Provide the (x, y) coordinate of the cell's center where the given text is located.  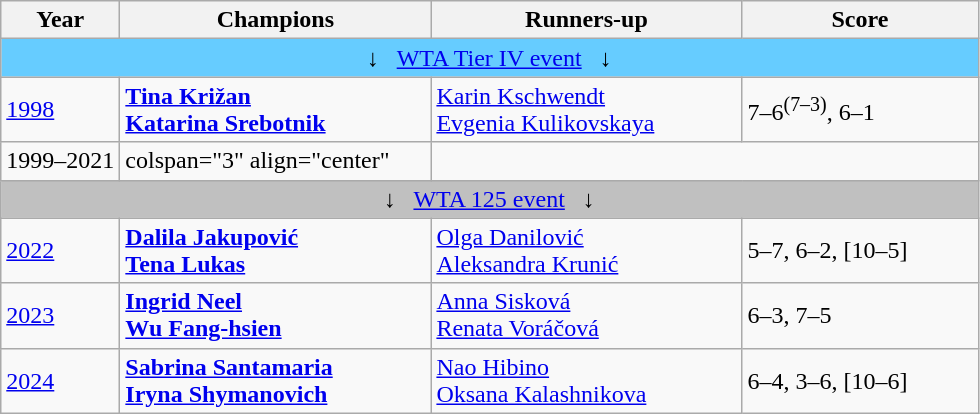
↓ WTA 125 event ↓ (490, 199)
2022 (60, 250)
2023 (60, 316)
Dalila Jakupović Tena Lukas (276, 250)
1998 (60, 110)
Anna Sisková Renata Voráčová (586, 316)
Olga Danilović Aleksandra Krunić (586, 250)
Karin Kschwendt Evgenia Kulikovskaya (586, 110)
6–3, 7–5 (860, 316)
Champions (276, 20)
5–7, 6–2, [10–5] (860, 250)
colspan="3" align="center" (276, 161)
Year (60, 20)
6–4, 3–6, [10–6] (860, 380)
7–6(7–3), 6–1 (860, 110)
Sabrina Santamaria Iryna Shymanovich (276, 380)
2024 (60, 380)
Runners-up (586, 20)
Score (860, 20)
↓ WTA Tier IV event ↓ (490, 58)
Ingrid Neel Wu Fang-hsien (276, 316)
Nao Hibino Oksana Kalashnikova (586, 380)
1999–2021 (60, 161)
Tina Križan Katarina Srebotnik (276, 110)
